Determine the [X, Y] coordinate at the center of the cell enclosing the given text.  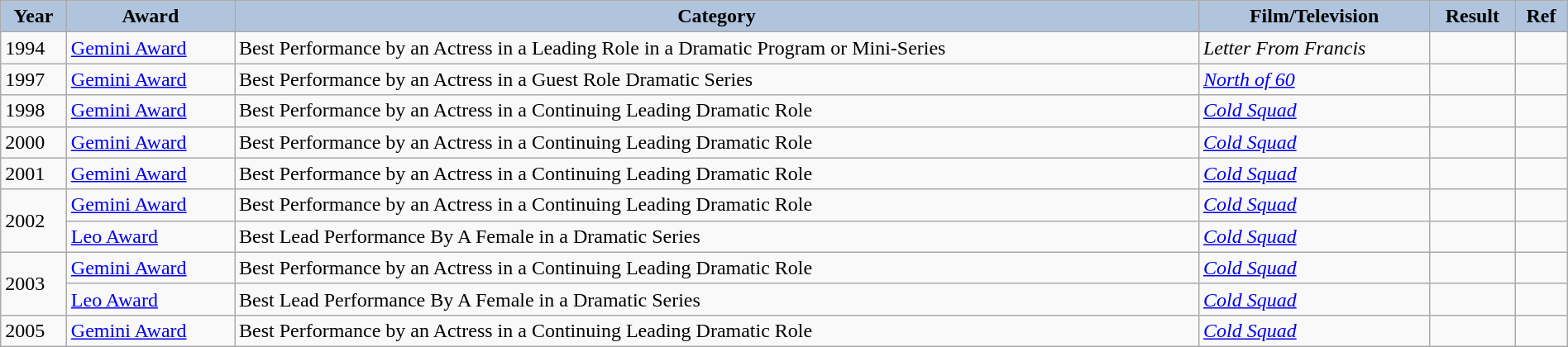
2000 [34, 142]
2002 [34, 221]
North of 60 [1313, 79]
Ref [1542, 17]
Best Performance by an Actress in a Guest Role Dramatic Series [717, 79]
Best Performance by an Actress in a Leading Role in a Dramatic Program or Mini-Series [717, 48]
Result [1472, 17]
Award [151, 17]
Film/Television [1313, 17]
1997 [34, 79]
Category [717, 17]
Year [34, 17]
1994 [34, 48]
2005 [34, 330]
1998 [34, 111]
2003 [34, 283]
Letter From Francis [1313, 48]
2001 [34, 173]
